Return (X, Y) of the center of cell containing provided text 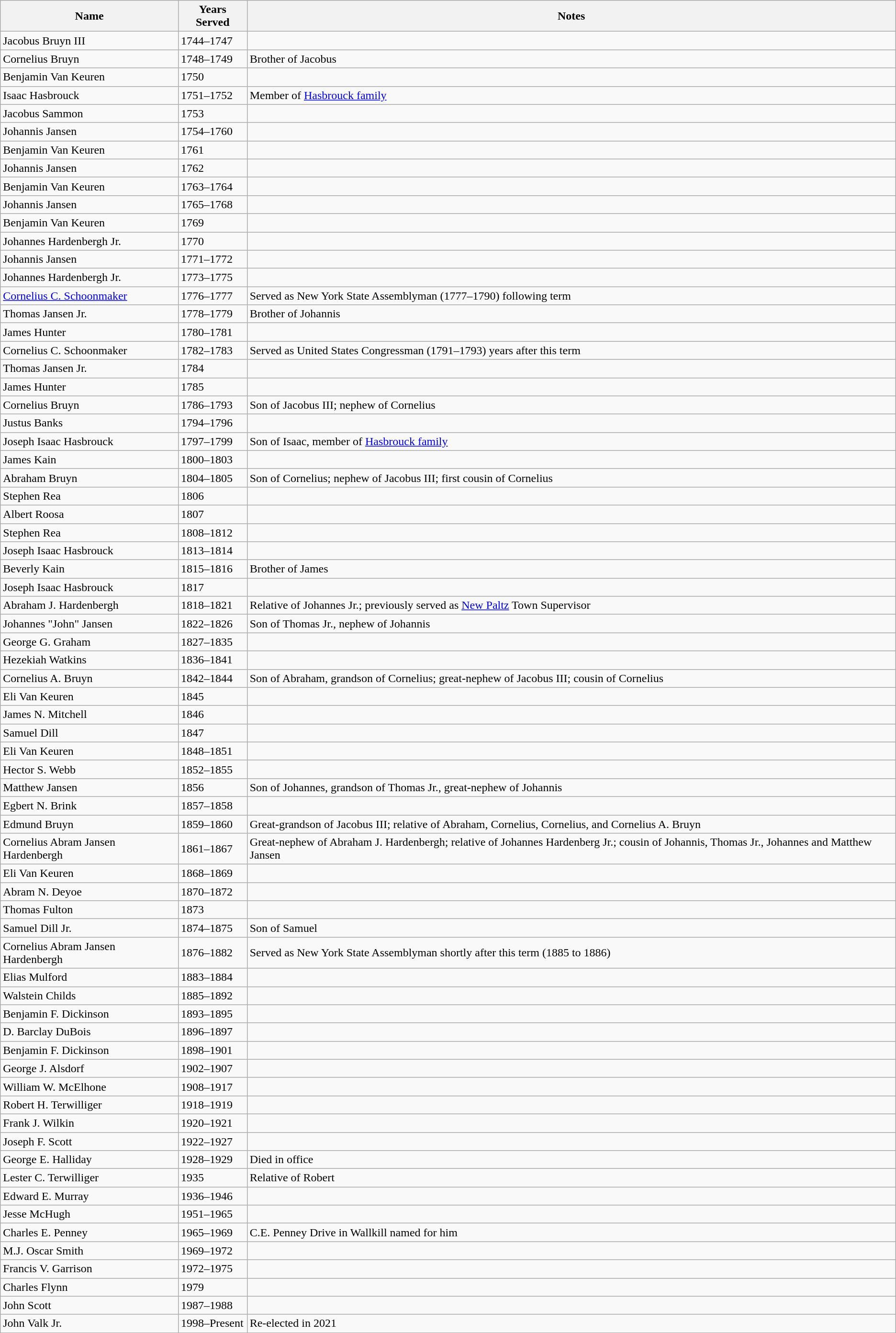
1856 (213, 787)
George J. Alsdorf (90, 1068)
Notes (571, 16)
Joseph F. Scott (90, 1142)
1857–1858 (213, 806)
Jacobus Bruyn III (90, 41)
1751–1752 (213, 95)
1883–1884 (213, 977)
1748–1749 (213, 59)
Relative of Robert (571, 1178)
1852–1855 (213, 769)
Son of Isaac, member of Hasbrouck family (571, 441)
1754–1760 (213, 132)
1761 (213, 150)
C.E. Penney Drive in Wallkill named for him (571, 1232)
1818–1821 (213, 605)
1763–1764 (213, 186)
Hector S. Webb (90, 769)
1806 (213, 496)
1902–1907 (213, 1068)
George E. Halliday (90, 1160)
William W. McElhone (90, 1087)
James N. Mitchell (90, 715)
1780–1781 (213, 332)
Abraham Bruyn (90, 478)
1785 (213, 387)
Samuel Dill (90, 733)
Robert H. Terwilliger (90, 1105)
1753 (213, 113)
Albert Roosa (90, 514)
1873 (213, 910)
1951–1965 (213, 1214)
Thomas Fulton (90, 910)
D. Barclay DuBois (90, 1032)
Re-elected in 2021 (571, 1323)
1786–1793 (213, 405)
George G. Graham (90, 642)
1898–1901 (213, 1050)
1885–1892 (213, 996)
M.J. Oscar Smith (90, 1251)
1813–1814 (213, 551)
Brother of Jacobus (571, 59)
1762 (213, 168)
1972–1975 (213, 1269)
Jacobus Sammon (90, 113)
Francis V. Garrison (90, 1269)
Great-nephew of Abraham J. Hardenbergh; relative of Johannes Hardenberg Jr.; cousin of Johannis, Thomas Jr., Johannes and Matthew Jansen (571, 849)
Justus Banks (90, 423)
1935 (213, 1178)
Beverly Kain (90, 569)
1744–1747 (213, 41)
1848–1851 (213, 751)
Son of Abraham, grandson of Cornelius; great-nephew of Jacobus III; cousin of Cornelius (571, 678)
Frank J. Wilkin (90, 1123)
1836–1841 (213, 660)
1782–1783 (213, 350)
1936–1946 (213, 1196)
1769 (213, 223)
1922–1927 (213, 1142)
1987–1988 (213, 1305)
Served as New York State Assemblyman shortly after this term (1885 to 1886) (571, 952)
Years Served (213, 16)
James Kain (90, 459)
1908–1917 (213, 1087)
1822–1826 (213, 624)
Served as New York State Assemblyman (1777–1790) following term (571, 296)
John Scott (90, 1305)
Member of Hasbrouck family (571, 95)
Son of Jacobus III; nephew of Cornelius (571, 405)
Cornelius A. Bruyn (90, 678)
1765–1768 (213, 204)
1794–1796 (213, 423)
1808–1812 (213, 533)
Edward E. Murray (90, 1196)
1918–1919 (213, 1105)
1846 (213, 715)
Elias Mulford (90, 977)
1868–1869 (213, 874)
1998–Present (213, 1323)
Died in office (571, 1160)
Son of Samuel (571, 928)
1859–1860 (213, 824)
1979 (213, 1287)
Walstein Childs (90, 996)
Isaac Hasbrouck (90, 95)
Charles E. Penney (90, 1232)
1876–1882 (213, 952)
Egbert N. Brink (90, 806)
Served as United States Congressman (1791–1793) years after this term (571, 350)
Son of Cornelius; nephew of Jacobus III; first cousin of Cornelius (571, 478)
Samuel Dill Jr. (90, 928)
Abram N. Deyoe (90, 892)
Brother of James (571, 569)
1969–1972 (213, 1251)
Abraham J. Hardenbergh (90, 605)
1797–1799 (213, 441)
1847 (213, 733)
1827–1835 (213, 642)
1770 (213, 241)
1861–1867 (213, 849)
Matthew Jansen (90, 787)
1870–1872 (213, 892)
John Valk Jr. (90, 1323)
1896–1897 (213, 1032)
Hezekiah Watkins (90, 660)
1778–1779 (213, 314)
1776–1777 (213, 296)
1965–1969 (213, 1232)
1784 (213, 369)
1800–1803 (213, 459)
1773–1775 (213, 278)
1750 (213, 77)
Edmund Bruyn (90, 824)
1817 (213, 587)
Relative of Johannes Jr.; previously served as New Paltz Town Supervisor (571, 605)
1771–1772 (213, 259)
1893–1895 (213, 1014)
Name (90, 16)
1928–1929 (213, 1160)
1804–1805 (213, 478)
Great-grandson of Jacobus III; relative of Abraham, Cornelius, Cornelius, and Cornelius A. Bruyn (571, 824)
Son of Thomas Jr., nephew of Johannis (571, 624)
1842–1844 (213, 678)
Jesse McHugh (90, 1214)
Charles Flynn (90, 1287)
Son of Johannes, grandson of Thomas Jr., great-nephew of Johannis (571, 787)
1815–1816 (213, 569)
1807 (213, 514)
Brother of Johannis (571, 314)
1845 (213, 696)
1920–1921 (213, 1123)
Lester C. Terwilliger (90, 1178)
1874–1875 (213, 928)
Johannes "John" Jansen (90, 624)
